Detect which cell encompasses the target text, then output its [X, Y] center coordinate. 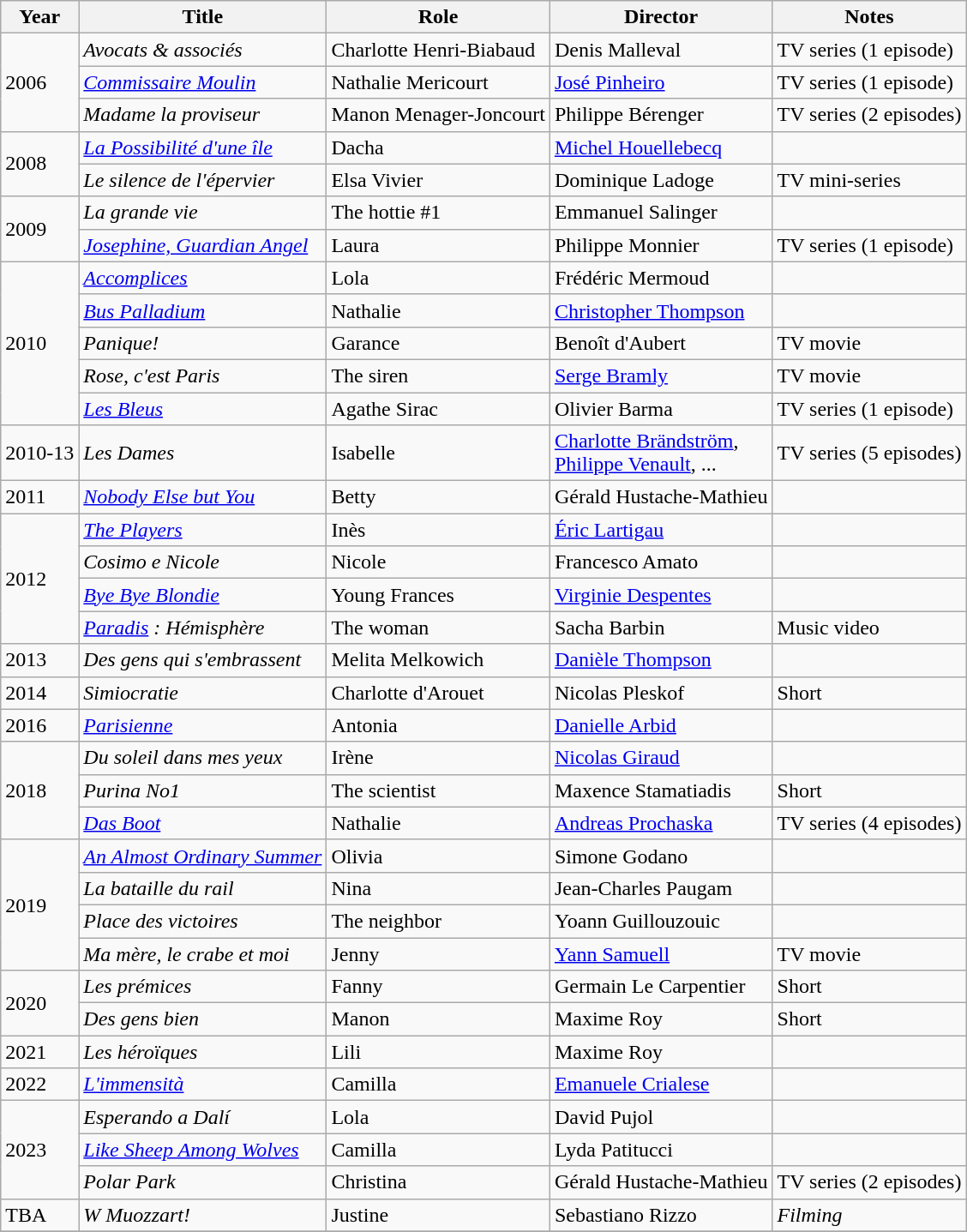
Du soleil dans mes yeux [202, 758]
Lyda Patitucci [661, 1150]
Dacha [439, 147]
La grande vie [202, 213]
Nicole [439, 562]
2016 [39, 725]
The woman [439, 628]
Charlotte d'Arouet [439, 693]
Nobody Else but You [202, 497]
Olivia [439, 856]
La bataille du rail [202, 888]
Year [39, 17]
Éric Lartigau [661, 530]
Charlotte Brändström, Philippe Venault, ... [661, 453]
Les Bleus [202, 409]
Jenny [439, 954]
Michel Houellebecq [661, 147]
Title [202, 17]
Bye Bye Blondie [202, 595]
Les prémices [202, 987]
The siren [439, 376]
Virginie Despentes [661, 595]
Emanuele Crialese [661, 1085]
Manon Menager-Joncourt [439, 115]
Irène [439, 758]
Philippe Bérenger [661, 115]
Danièle Thompson [661, 660]
Betty [439, 497]
Young Frances [439, 595]
Justine [439, 1215]
Parisienne [202, 725]
Agathe Sirac [439, 409]
Cosimo e Nicole [202, 562]
2021 [39, 1052]
Yoann Guillouzouic [661, 921]
The neighbor [439, 921]
Ma mère, le crabe et moi [202, 954]
Nathalie Mericourt [439, 82]
TV mini-series [869, 180]
Antonia [439, 725]
Laura [439, 245]
TV series (4 episodes) [869, 823]
Denis Malleval [661, 50]
Simiocratie [202, 693]
Notes [869, 17]
Music video [869, 628]
Director [661, 17]
Le silence de l'épervier [202, 180]
Bus Palladium [202, 310]
Isabelle [439, 453]
Sacha Barbin [661, 628]
Josephine, Guardian Angel [202, 245]
TV series (5 episodes) [869, 453]
Germain Le Carpentier [661, 987]
Accomplices [202, 278]
The Players [202, 530]
Commissaire Moulin [202, 82]
Des gens bien [202, 1019]
2018 [39, 790]
Nina [439, 888]
Rose, c'est Paris [202, 376]
Frédéric Mermoud [661, 278]
Filming [869, 1215]
Dominique Ladoge [661, 180]
Yann Samuell [661, 954]
Inès [439, 530]
Andreas Prochaska [661, 823]
2006 [39, 82]
2014 [39, 693]
Nicolas Giraud [661, 758]
Danielle Arbid [661, 725]
Das Boot [202, 823]
Melita Melkowich [439, 660]
2013 [39, 660]
Christina [439, 1182]
An Almost Ordinary Summer [202, 856]
2011 [39, 497]
Fanny [439, 987]
David Pujol [661, 1117]
Serge Bramly [661, 376]
2009 [39, 229]
Manon [439, 1019]
Maxence Stamatiadis [661, 790]
Nicolas Pleskof [661, 693]
Philippe Monnier [661, 245]
Esperando a Dalí [202, 1117]
Avocats & associés [202, 50]
Benoît d'Aubert [661, 343]
Emmanuel Salinger [661, 213]
Simone Godano [661, 856]
La Possibilité d'une île [202, 147]
Place des victoires [202, 921]
Des gens qui s'embrassent [202, 660]
Les héroïques [202, 1052]
2019 [39, 904]
2010-13 [39, 453]
José Pinheiro [661, 82]
Elsa Vivier [439, 180]
Panique! [202, 343]
Jean-Charles Paugam [661, 888]
The hottie #1 [439, 213]
Purina No1 [202, 790]
Like Sheep Among Wolves [202, 1150]
2008 [39, 164]
Lili [439, 1052]
W Muozzart! [202, 1215]
L'immensità [202, 1085]
Paradis : Hémisphère [202, 628]
Francesco Amato [661, 562]
2012 [39, 579]
2022 [39, 1085]
Garance [439, 343]
Polar Park [202, 1182]
The scientist [439, 790]
Role [439, 17]
TBA [39, 1215]
2020 [39, 1003]
Christopher Thompson [661, 310]
Olivier Barma [661, 409]
Les Dames [202, 453]
2010 [39, 343]
Madame la proviseur [202, 115]
Charlotte Henri-Biabaud [439, 50]
2023 [39, 1150]
Sebastiano Rizzo [661, 1215]
